Search for the cell housing the specified text and yield its (x, y) center coordinate. 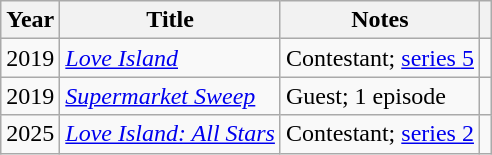
Year (30, 20)
Love Island: All Stars (170, 134)
Contestant; series 2 (380, 134)
Love Island (170, 58)
2025 (30, 134)
Supermarket Sweep (170, 96)
Notes (380, 20)
Guest; 1 episode (380, 96)
Contestant; series 5 (380, 58)
Title (170, 20)
